Identify which cell holds the provided text, then report its [x, y] central coordinate. 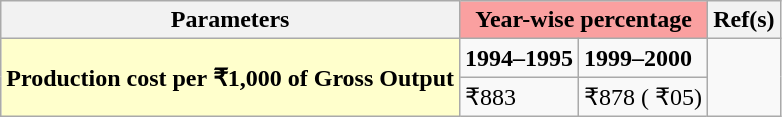
Parameters [230, 20]
₹878 ( ₹05) [644, 97]
1999–2000 [644, 58]
₹883 [520, 97]
Production cost per ₹1,000 of Gross Output [230, 78]
Ref(s) [744, 20]
1994–1995 [520, 58]
Year-wise percentage [584, 20]
